Detect which cell encompasses the target text, then output its [x, y] center coordinate. 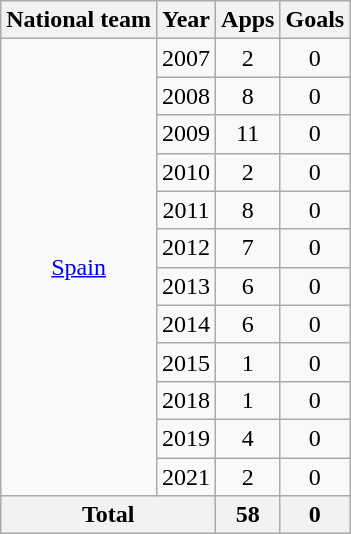
2013 [186, 286]
58 [248, 515]
11 [248, 134]
7 [248, 248]
2009 [186, 134]
Apps [248, 20]
4 [248, 438]
2008 [186, 96]
2019 [186, 438]
2014 [186, 324]
Spain [79, 268]
2007 [186, 58]
2010 [186, 172]
2021 [186, 477]
Total [108, 515]
National team [79, 20]
2012 [186, 248]
2015 [186, 362]
Year [186, 20]
Goals [315, 20]
2011 [186, 210]
2018 [186, 400]
